Search for the cell housing the specified text and yield its (X, Y) center coordinate. 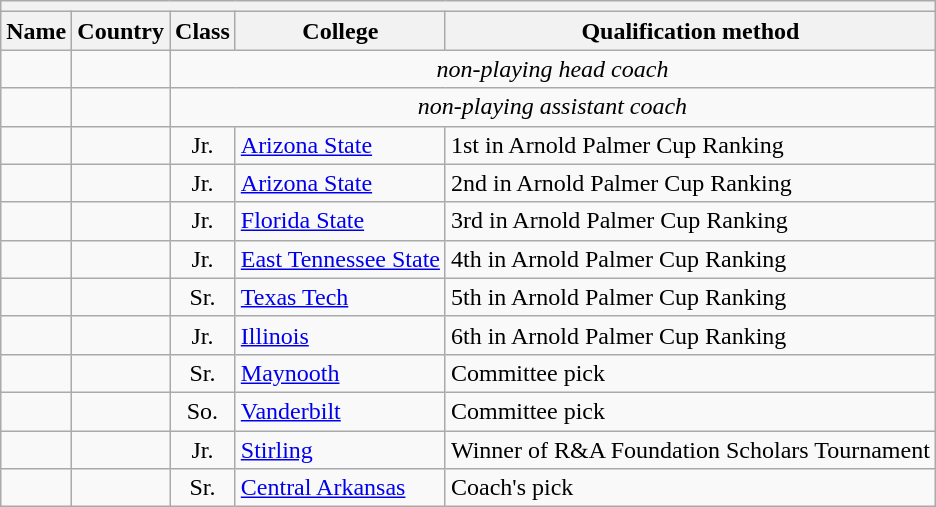
Vanderbilt (340, 411)
Florida State (340, 221)
non-playing assistant coach (553, 107)
4th in Arnold Palmer Cup Ranking (690, 259)
Central Arkansas (340, 488)
East Tennessee State (340, 259)
Illinois (340, 335)
3rd in Arnold Palmer Cup Ranking (690, 221)
Maynooth (340, 373)
non-playing head coach (553, 69)
Coach's pick (690, 488)
College (340, 31)
Qualification method (690, 31)
So. (203, 411)
Stirling (340, 449)
5th in Arnold Palmer Cup Ranking (690, 297)
1st in Arnold Palmer Cup Ranking (690, 145)
6th in Arnold Palmer Cup Ranking (690, 335)
Texas Tech (340, 297)
Class (203, 31)
2nd in Arnold Palmer Cup Ranking (690, 183)
Winner of R&A Foundation Scholars Tournament (690, 449)
Country (121, 31)
Name (36, 31)
